Provide the [X, Y] coordinate of the cell's center where the given text is located.  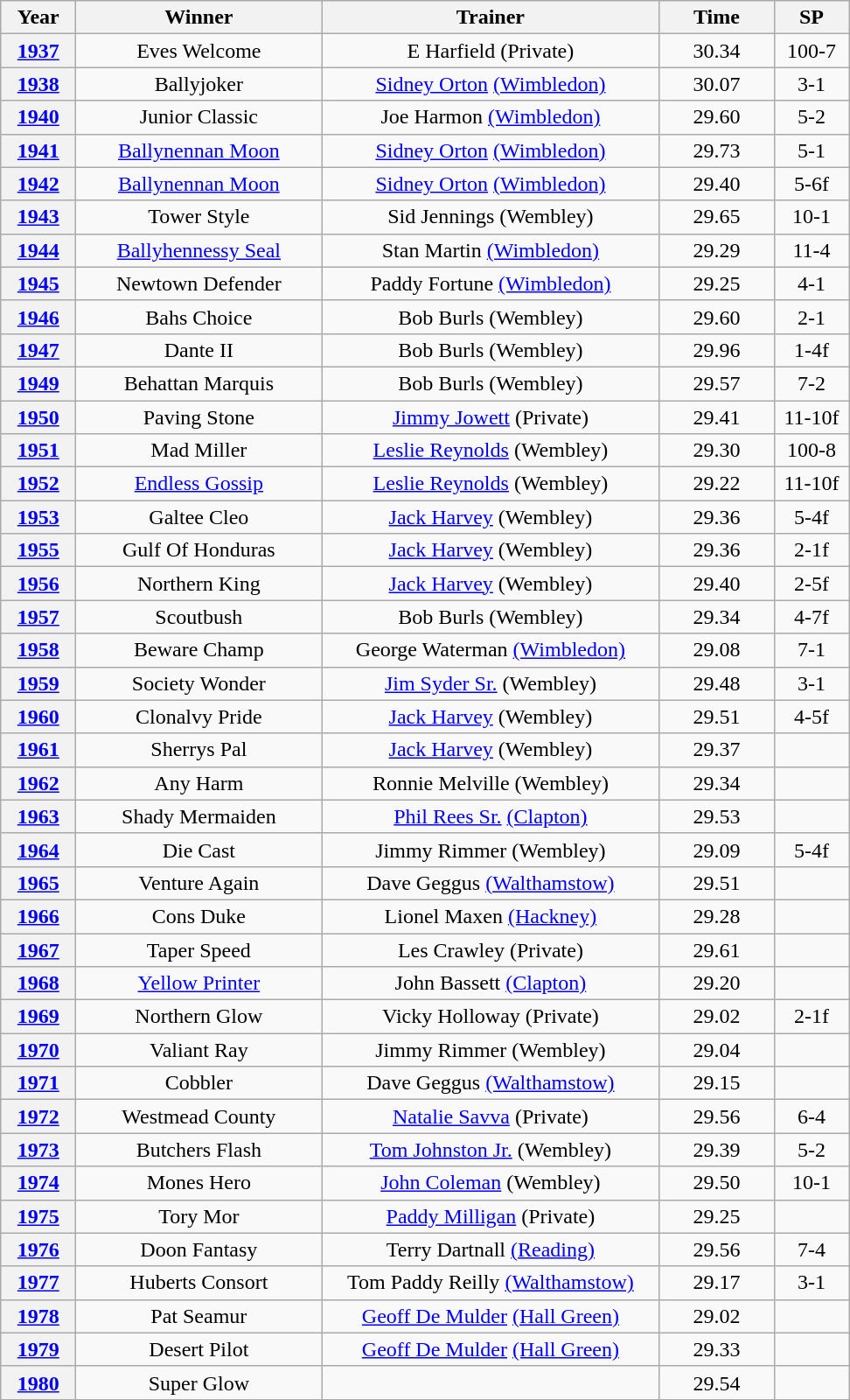
Venture Again [199, 883]
Bahs Choice [199, 317]
Paddy Fortune (Wimbledon) [491, 283]
1968 [38, 983]
1971 [38, 1083]
Behattan Marquis [199, 383]
1955 [38, 550]
1959 [38, 683]
Ballyjoker [199, 84]
Doon Fantasy [199, 1249]
Vicky Holloway (Private) [491, 1017]
1937 [38, 51]
Paddy Milligan (Private) [491, 1216]
John Bassett (Clapton) [491, 983]
1956 [38, 584]
Paving Stone [199, 417]
29.22 [717, 484]
1947 [38, 350]
1950 [38, 417]
29.50 [717, 1183]
1961 [38, 750]
Mones Hero [199, 1183]
Endless Gossip [199, 484]
Tory Mor [199, 1216]
29.04 [717, 1050]
Dante II [199, 350]
1953 [38, 517]
29.39 [717, 1150]
1946 [38, 317]
Sherrys Pal [199, 750]
100-8 [812, 451]
6-4 [812, 1116]
Time [717, 17]
1970 [38, 1050]
4-1 [812, 283]
Jim Syder Sr. (Wembley) [491, 683]
1969 [38, 1017]
29.61 [717, 949]
5-6f [812, 184]
Eves Welcome [199, 51]
11-4 [812, 250]
1957 [38, 617]
George Waterman (Wimbledon) [491, 650]
1962 [38, 783]
4-5f [812, 717]
Trainer [491, 17]
Butchers Flash [199, 1150]
Yellow Printer [199, 983]
Galtee Cleo [199, 517]
Valiant Ray [199, 1050]
29.53 [717, 816]
1938 [38, 84]
29.17 [717, 1283]
Society Wonder [199, 683]
30.34 [717, 51]
1958 [38, 650]
29.37 [717, 750]
Tom Johnston Jr. (Wembley) [491, 1150]
1944 [38, 250]
1949 [38, 383]
1975 [38, 1216]
1952 [38, 484]
1966 [38, 916]
Gulf Of Honduras [199, 550]
Die Cast [199, 850]
29.08 [717, 650]
29.57 [717, 383]
29.28 [717, 916]
E Harfield (Private) [491, 51]
1979 [38, 1349]
Tower Style [199, 217]
7-1 [812, 650]
1980 [38, 1382]
Desert Pilot [199, 1349]
Newtown Defender [199, 283]
29.15 [717, 1083]
Northern King [199, 584]
1967 [38, 949]
Tom Paddy Reilly (Walthamstow) [491, 1283]
29.09 [717, 850]
Sid Jennings (Wembley) [491, 217]
1960 [38, 717]
1941 [38, 150]
Cons Duke [199, 916]
1972 [38, 1116]
Cobbler [199, 1083]
1973 [38, 1150]
1974 [38, 1183]
Winner [199, 17]
29.48 [717, 683]
Natalie Savva (Private) [491, 1116]
4-7f [812, 617]
SP [812, 17]
Pat Seamur [199, 1316]
1964 [38, 850]
Super Glow [199, 1382]
Huberts Consort [199, 1283]
Stan Martin (Wimbledon) [491, 250]
1963 [38, 816]
1951 [38, 451]
7-2 [812, 383]
Scoutbush [199, 617]
29.54 [717, 1382]
Lionel Maxen (Hackney) [491, 916]
1976 [38, 1249]
Westmead County [199, 1116]
Junior Classic [199, 117]
100-7 [812, 51]
1945 [38, 283]
29.33 [717, 1349]
Any Harm [199, 783]
30.07 [717, 84]
29.30 [717, 451]
7-4 [812, 1249]
29.41 [717, 417]
Terry Dartnall (Reading) [491, 1249]
29.20 [717, 983]
1965 [38, 883]
Les Crawley (Private) [491, 949]
Ronnie Melville (Wembley) [491, 783]
Mad Miller [199, 451]
Taper Speed [199, 949]
1978 [38, 1316]
Phil Rees Sr. (Clapton) [491, 816]
Shady Mermaiden [199, 816]
1940 [38, 117]
Northern Glow [199, 1017]
5-1 [812, 150]
29.73 [717, 150]
2-5f [812, 584]
1977 [38, 1283]
Ballyhennessy Seal [199, 250]
Year [38, 17]
29.65 [717, 217]
1943 [38, 217]
Joe Harmon (Wimbledon) [491, 117]
Beware Champ [199, 650]
Clonalvy Pride [199, 717]
1-4f [812, 350]
1942 [38, 184]
Jimmy Jowett (Private) [491, 417]
29.96 [717, 350]
John Coleman (Wembley) [491, 1183]
29.29 [717, 250]
2-1 [812, 317]
